Capture the cell that displays the provided text and extract its (x, y) central coordinate. 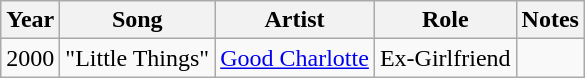
"Little Things" (138, 58)
Role (445, 20)
Song (138, 20)
Ex-Girlfriend (445, 58)
Notes (550, 20)
Good Charlotte (295, 58)
2000 (30, 58)
Year (30, 20)
Artist (295, 20)
